Provide the (x, y) coordinate of the cell's center where the given text is located.  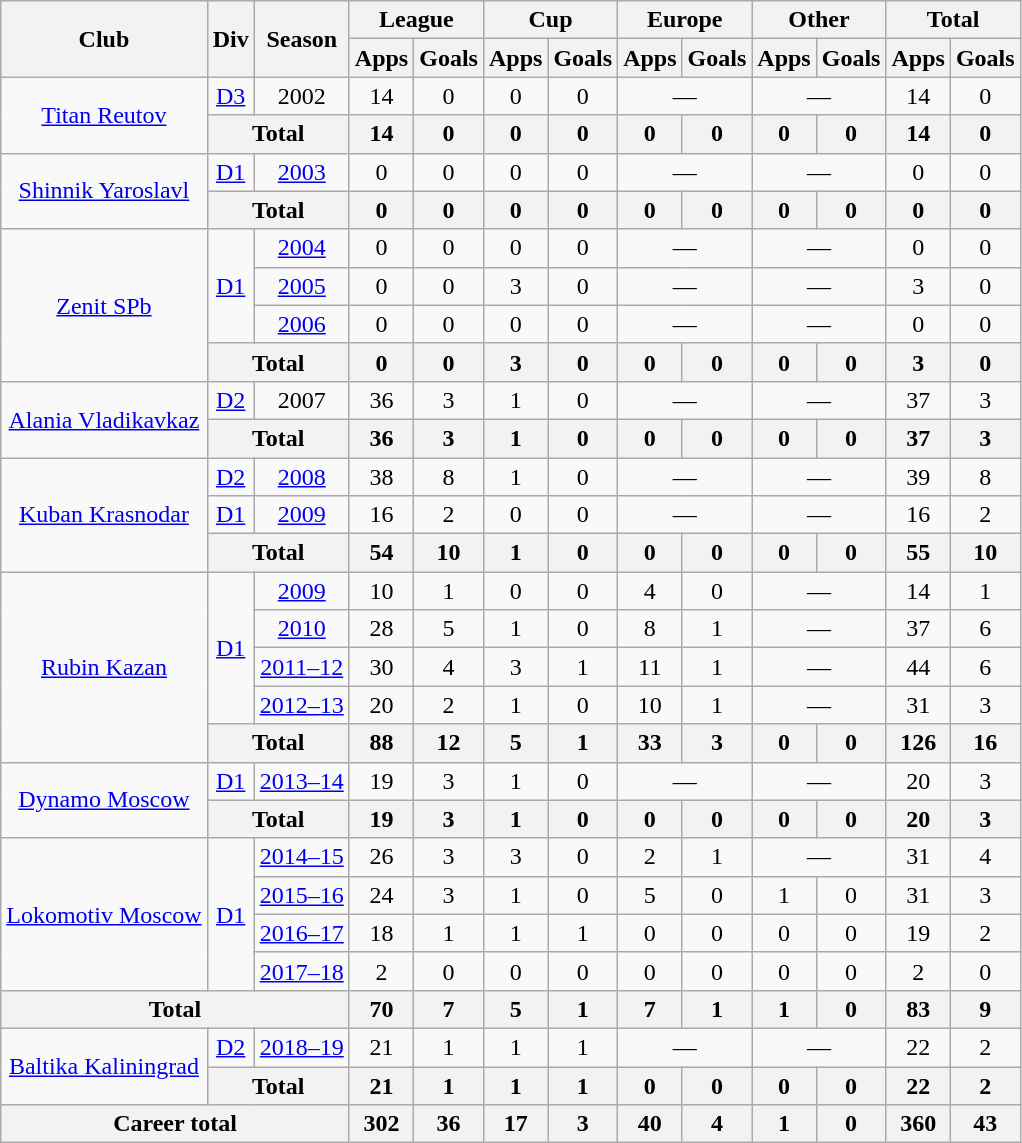
2005 (302, 286)
360 (918, 1124)
39 (918, 477)
2002 (302, 96)
18 (381, 933)
Other (819, 20)
Cup (550, 20)
9 (985, 1009)
30 (381, 667)
2010 (302, 629)
Zenit SPb (104, 305)
2006 (302, 324)
Dynamo Moscow (104, 800)
2011–12 (302, 667)
44 (918, 667)
2014–15 (302, 857)
Rubin Kazan (104, 667)
38 (381, 477)
26 (381, 857)
Lokomotiv Moscow (104, 914)
54 (381, 553)
2007 (302, 400)
12 (449, 743)
126 (918, 743)
2012–13 (302, 705)
Shinnik Yaroslavl (104, 191)
2008 (302, 477)
11 (650, 667)
24 (381, 895)
Alania Vladikavkaz (104, 419)
2013–14 (302, 781)
2015–16 (302, 895)
Div (230, 39)
28 (381, 629)
Kuban Krasnodar (104, 515)
Club (104, 39)
League (416, 20)
Career total (176, 1124)
2004 (302, 248)
2003 (302, 172)
Season (302, 39)
2016–17 (302, 933)
43 (985, 1124)
88 (381, 743)
302 (381, 1124)
Titan Reutov (104, 115)
Europe (685, 20)
40 (650, 1124)
17 (515, 1124)
83 (918, 1009)
Baltika Kaliningrad (104, 1066)
2017–18 (302, 971)
70 (381, 1009)
2018–19 (302, 1047)
55 (918, 553)
33 (650, 743)
D3 (230, 96)
